Provide the (X, Y) coordinate of the cell's center where the given text is located.  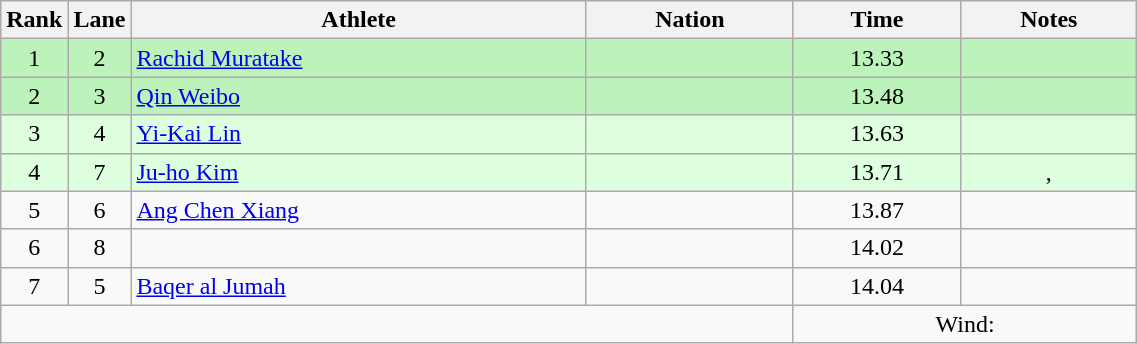
Notes (1049, 20)
Athlete (359, 20)
13.48 (876, 96)
Qin Weibo (359, 96)
Baqer al Jumah (359, 286)
8 (100, 248)
, (1049, 172)
13.71 (876, 172)
Ju-ho Kim (359, 172)
13.33 (876, 58)
Nation (690, 20)
14.04 (876, 286)
13.87 (876, 210)
Rachid Muratake (359, 58)
Yi-Kai Lin (359, 134)
1 (34, 58)
Wind: (964, 324)
Rank (34, 20)
13.63 (876, 134)
Time (876, 20)
Ang Chen Xiang (359, 210)
Lane (100, 20)
14.02 (876, 248)
